Locate the cell with the specified text and output its (x, y) center coordinate. 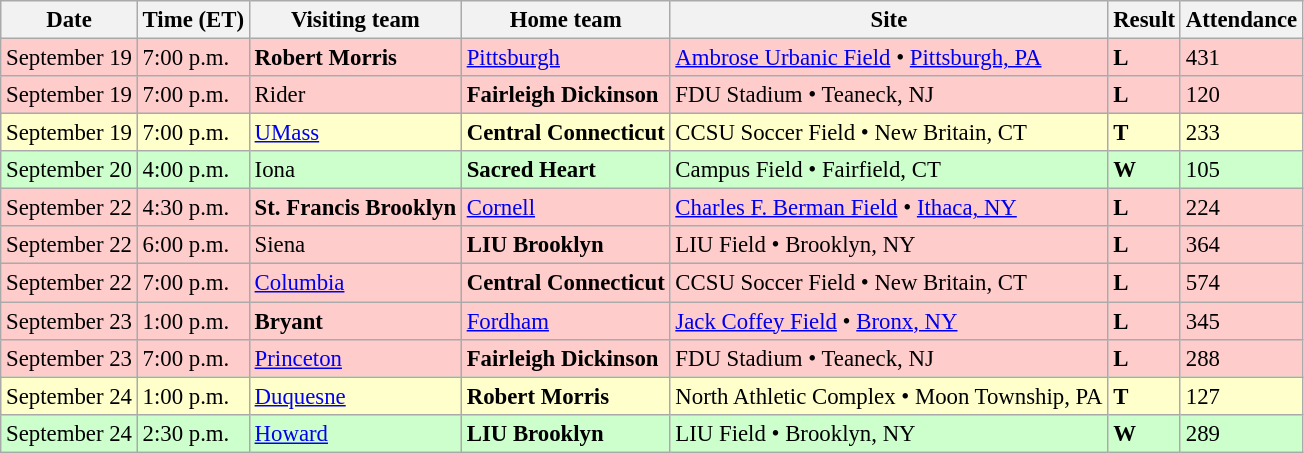
2:30 p.m. (193, 433)
Pittsburgh (566, 58)
431 (1241, 58)
Result (1144, 20)
224 (1241, 208)
Fordham (566, 321)
345 (1241, 321)
6:00 p.m. (193, 245)
Ambrose Urbanic Field • Pittsburgh, PA (889, 58)
Visiting team (355, 20)
288 (1241, 358)
Howard (355, 433)
574 (1241, 283)
Charles F. Berman Field • Ithaca, NY (889, 208)
Sacred Heart (566, 170)
Rider (355, 95)
Attendance (1241, 20)
120 (1241, 95)
St. Francis Brooklyn (355, 208)
Bryant (355, 321)
364 (1241, 245)
Campus Field • Fairfield, CT (889, 170)
4:00 p.m. (193, 170)
105 (1241, 170)
Cornell (566, 208)
Siena (355, 245)
Site (889, 20)
Iona (355, 170)
127 (1241, 396)
Princeton (355, 358)
North Athletic Complex • Moon Township, PA (889, 396)
Jack Coffey Field • Bronx, NY (889, 321)
Time (ET) (193, 20)
Home team (566, 20)
289 (1241, 433)
Date (69, 20)
September 20 (69, 170)
Duquesne (355, 396)
Columbia (355, 283)
233 (1241, 133)
4:30 p.m. (193, 208)
UMass (355, 133)
